Output the (X, Y) coordinate of the center of the cell containing the given text.  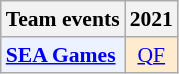
QF (152, 55)
2021 (152, 19)
Team events (63, 19)
SEA Games (63, 55)
